Return (x, y) of the center of cell containing provided text 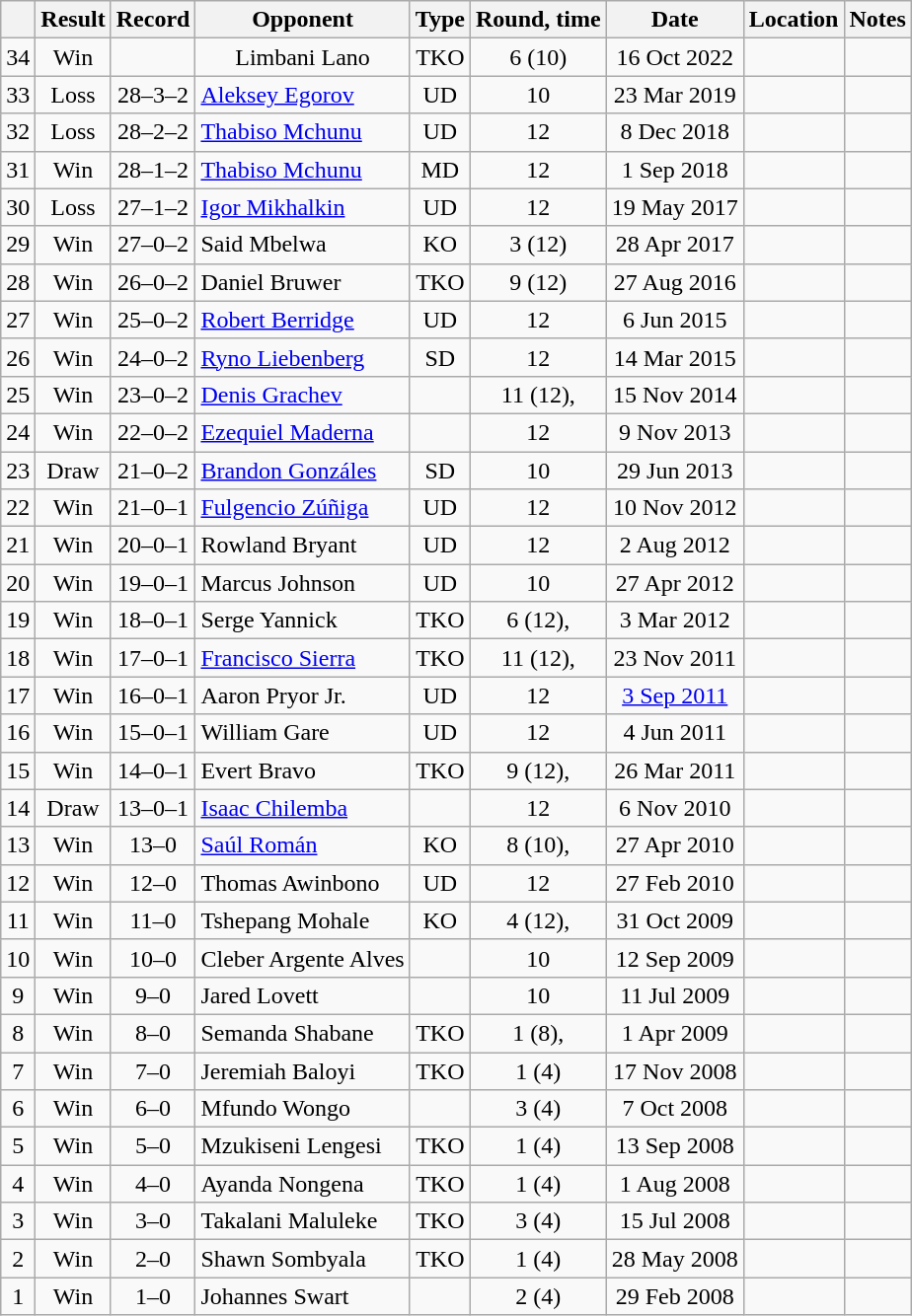
Aaron Pryor Jr. (302, 695)
29 Jun 2013 (675, 471)
Robert Berridge (302, 320)
8 (18, 1033)
22 (18, 508)
William Gare (302, 733)
25–0–2 (153, 320)
14 (18, 808)
15 Jul 2008 (675, 1221)
29 Feb 2008 (675, 1296)
2–0 (153, 1259)
28 May 2008 (675, 1259)
13 (18, 845)
4 (18, 1184)
28–2–2 (153, 132)
Type (440, 20)
3 (18, 1221)
Mfundo Wongo (302, 1109)
10 Nov 2012 (675, 508)
21–0–1 (153, 508)
3 Sep 2011 (675, 695)
7 Oct 2008 (675, 1109)
Serge Yannick (302, 621)
23–0–2 (153, 395)
27 (18, 320)
2 Aug 2012 (675, 546)
31 Oct 2009 (675, 920)
17 Nov 2008 (675, 1070)
Francisco Sierra (302, 658)
18 (18, 658)
17–0–1 (153, 658)
23 Nov 2011 (675, 658)
6 Nov 2010 (675, 808)
26 Mar 2011 (675, 770)
16 Oct 2022 (675, 57)
10–0 (153, 958)
1 (8), (538, 1033)
27 Feb 2010 (675, 883)
22–0–2 (153, 432)
26 (18, 357)
34 (18, 57)
15 (18, 770)
Mzukiseni Lengesi (302, 1146)
24–0–2 (153, 357)
3 (12) (538, 245)
9 (12) (538, 282)
Limbani Lano (302, 57)
Ryno Liebenberg (302, 357)
Daniel Bruwer (302, 282)
3–0 (153, 1221)
24 (18, 432)
28 Apr 2017 (675, 245)
8 (10), (538, 845)
Rowland Bryant (302, 546)
11 (18, 920)
27–1–2 (153, 207)
28 (18, 282)
27–0–2 (153, 245)
21 (18, 546)
16 (18, 733)
21–0–2 (153, 471)
15–0–1 (153, 733)
Isaac Chilemba (302, 808)
27 Apr 2010 (675, 845)
30 (18, 207)
6 (18, 1109)
27 Aug 2016 (675, 282)
1 Apr 2009 (675, 1033)
31 (18, 170)
Ayanda Nongena (302, 1184)
Marcus Johnson (302, 583)
1 Aug 2008 (675, 1184)
20–0–1 (153, 546)
1 Sep 2018 (675, 170)
4–0 (153, 1184)
17 (18, 695)
Notes (877, 20)
9 Nov 2013 (675, 432)
3 Mar 2012 (675, 621)
13–0 (153, 845)
33 (18, 95)
Saúl Román (302, 845)
2 (18, 1259)
11 Jul 2009 (675, 995)
Evert Bravo (302, 770)
12 Sep 2009 (675, 958)
9–0 (153, 995)
27 Apr 2012 (675, 583)
Result (73, 20)
20 (18, 583)
25 (18, 395)
11–0 (153, 920)
Location (794, 20)
13–0–1 (153, 808)
Shawn Sombyala (302, 1259)
6 (12), (538, 621)
18–0–1 (153, 621)
Ezequiel Maderna (302, 432)
1 (18, 1296)
19 (18, 621)
Jared Lovett (302, 995)
Tshepang Mohale (302, 920)
29 (18, 245)
4 (12), (538, 920)
7–0 (153, 1070)
Said Mbelwa (302, 245)
1–0 (153, 1296)
Johannes Swart (302, 1296)
23 Mar 2019 (675, 95)
Round, time (538, 20)
Opponent (302, 20)
2 (4) (538, 1296)
32 (18, 132)
Aleksey Egorov (302, 95)
5–0 (153, 1146)
16–0–1 (153, 695)
Jeremiah Baloyi (302, 1070)
Record (153, 20)
Fulgencio Zúñiga (302, 508)
6 (10) (538, 57)
23 (18, 471)
4 Jun 2011 (675, 733)
19–0–1 (153, 583)
9 (18, 995)
Thomas Awinbono (302, 883)
6 Jun 2015 (675, 320)
Denis Grachev (302, 395)
6–0 (153, 1109)
28–1–2 (153, 170)
Igor Mikhalkin (302, 207)
19 May 2017 (675, 207)
8–0 (153, 1033)
26–0–2 (153, 282)
Brandon Gonzáles (302, 471)
7 (18, 1070)
12–0 (153, 883)
8 Dec 2018 (675, 132)
15 Nov 2014 (675, 395)
9 (12), (538, 770)
Date (675, 20)
MD (440, 170)
28–3–2 (153, 95)
14–0–1 (153, 770)
Cleber Argente Alves (302, 958)
5 (18, 1146)
14 Mar 2015 (675, 357)
Takalani Maluleke (302, 1221)
Semanda Shabane (302, 1033)
13 Sep 2008 (675, 1146)
